Return [X, Y] of the center of cell containing provided text 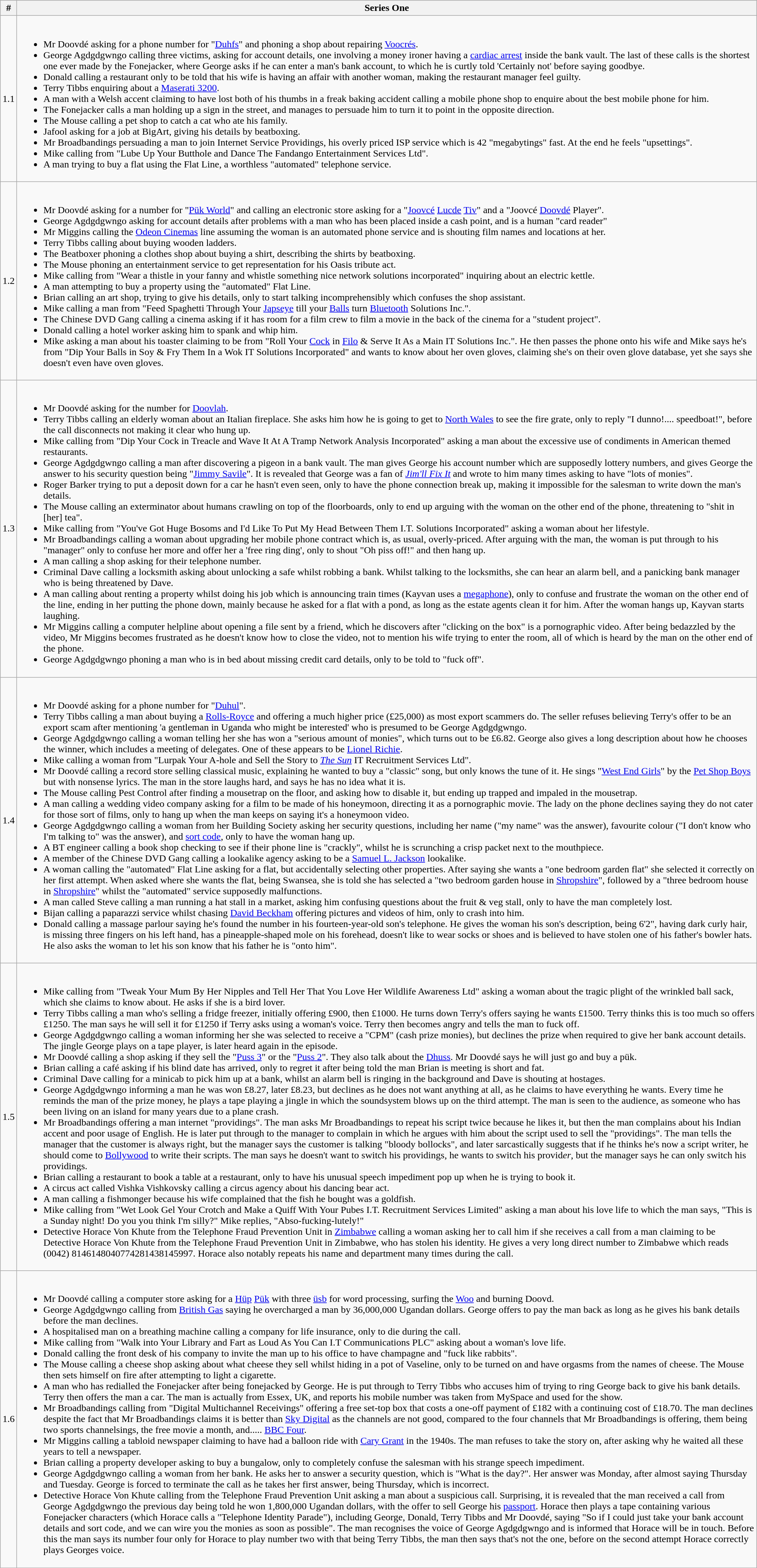
Series One [387, 8]
# [9, 8]
1.4 [9, 820]
1.3 [9, 529]
1.1 [9, 99]
1.2 [9, 281]
1.6 [9, 1419]
1.5 [9, 1117]
